Capture the cell that displays the provided text and extract its [X, Y] central coordinate. 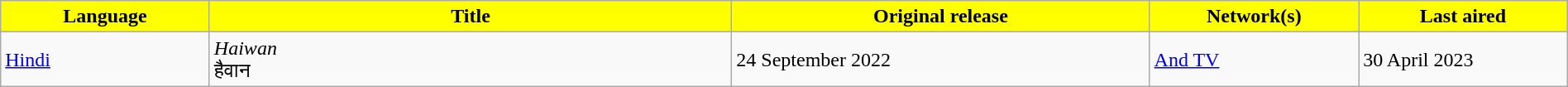
Hindi [106, 60]
Title [471, 17]
Language [106, 17]
Last aired [1464, 17]
24 September 2022 [941, 60]
Original release [941, 17]
Haiwan हैवान [471, 60]
30 April 2023 [1464, 60]
And TV [1254, 60]
Network(s) [1254, 17]
